Find where the given text appears and provide that cell's center as [x, y] coordinate. 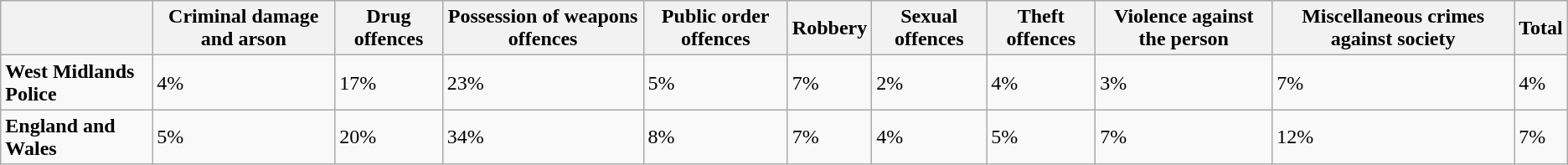
Public order offences [715, 28]
Miscellaneous crimes against society [1394, 28]
Theft offences [1041, 28]
34% [543, 137]
Drug offences [389, 28]
8% [715, 137]
3% [1184, 82]
Violence against the person [1184, 28]
23% [543, 82]
17% [389, 82]
Criminal damage and arson [244, 28]
Total [1541, 28]
2% [930, 82]
Possession of weapons offences [543, 28]
Sexual offences [930, 28]
Robbery [829, 28]
West Midlands Police [77, 82]
England and Wales [77, 137]
20% [389, 137]
12% [1394, 137]
